Return [X, Y] of the center of cell containing provided text 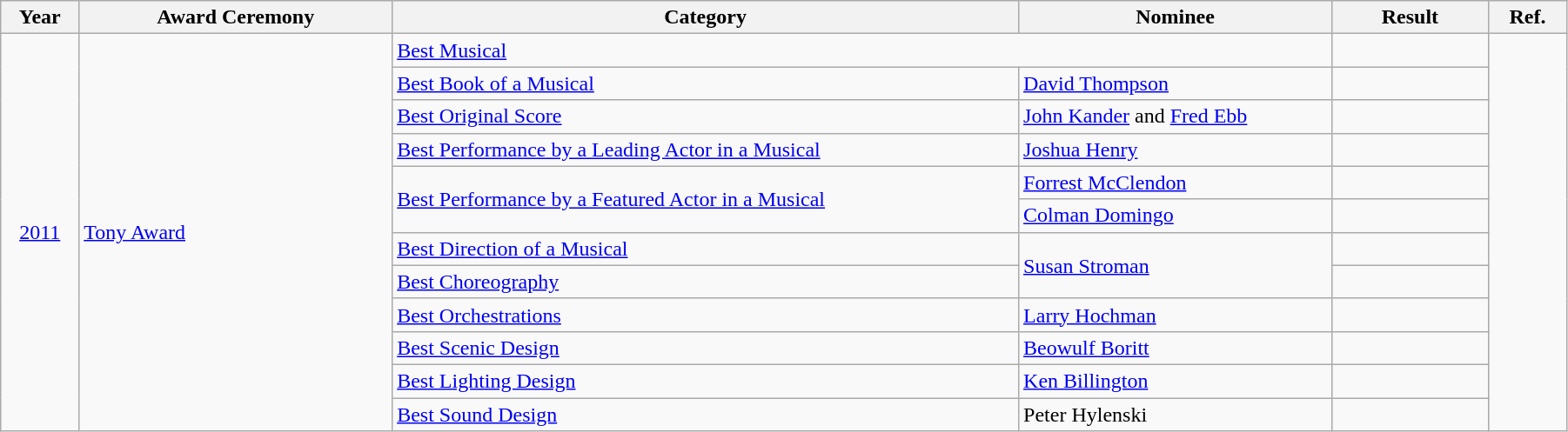
Best Direction of a Musical [706, 249]
Colman Domingo [1176, 216]
Best Musical [862, 50]
Year [40, 17]
Best Scenic Design [706, 348]
Ref. [1527, 17]
Best Orchestrations [706, 315]
Best Original Score [706, 116]
John Kander and Fred Ebb [1176, 116]
Joshua Henry [1176, 150]
Best Sound Design [706, 415]
Nominee [1176, 17]
Beowulf Boritt [1176, 348]
Category [706, 17]
Larry Hochman [1176, 315]
Best Performance by a Featured Actor in a Musical [706, 199]
Best Lighting Design [706, 381]
Best Choreography [706, 282]
Susan Stroman [1176, 265]
Award Ceremony [236, 17]
2011 [40, 233]
Ken Billington [1176, 381]
Result [1410, 17]
Best Performance by a Leading Actor in a Musical [706, 150]
Forrest McClendon [1176, 183]
Tony Award [236, 233]
David Thompson [1176, 83]
Best Book of a Musical [706, 83]
Peter Hylenski [1176, 415]
